Detect which cell encompasses the target text, then output its [X, Y] center coordinate. 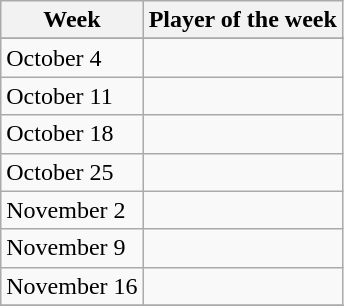
October 4 [72, 58]
November 16 [72, 286]
October 25 [72, 172]
Player of the week [242, 20]
November 2 [72, 210]
November 9 [72, 248]
October 18 [72, 134]
October 11 [72, 96]
Week [72, 20]
